Provide the [X, Y] coordinate of the cell's center where the given text is located.  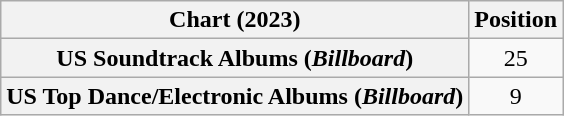
9 [516, 96]
US Soundtrack Albums (Billboard) [235, 58]
Position [516, 20]
US Top Dance/Electronic Albums (Billboard) [235, 96]
25 [516, 58]
Chart (2023) [235, 20]
